Locate the cell with the specified text and output its (X, Y) center coordinate. 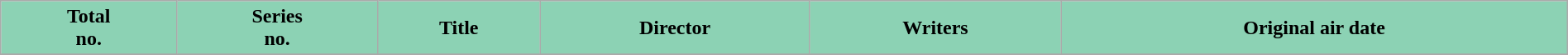
Seriesno. (278, 28)
Director (675, 28)
Writers (935, 28)
Totalno. (89, 28)
Original air date (1314, 28)
Title (458, 28)
